Find where the given text appears and provide that cell's center as (x, y) coordinate. 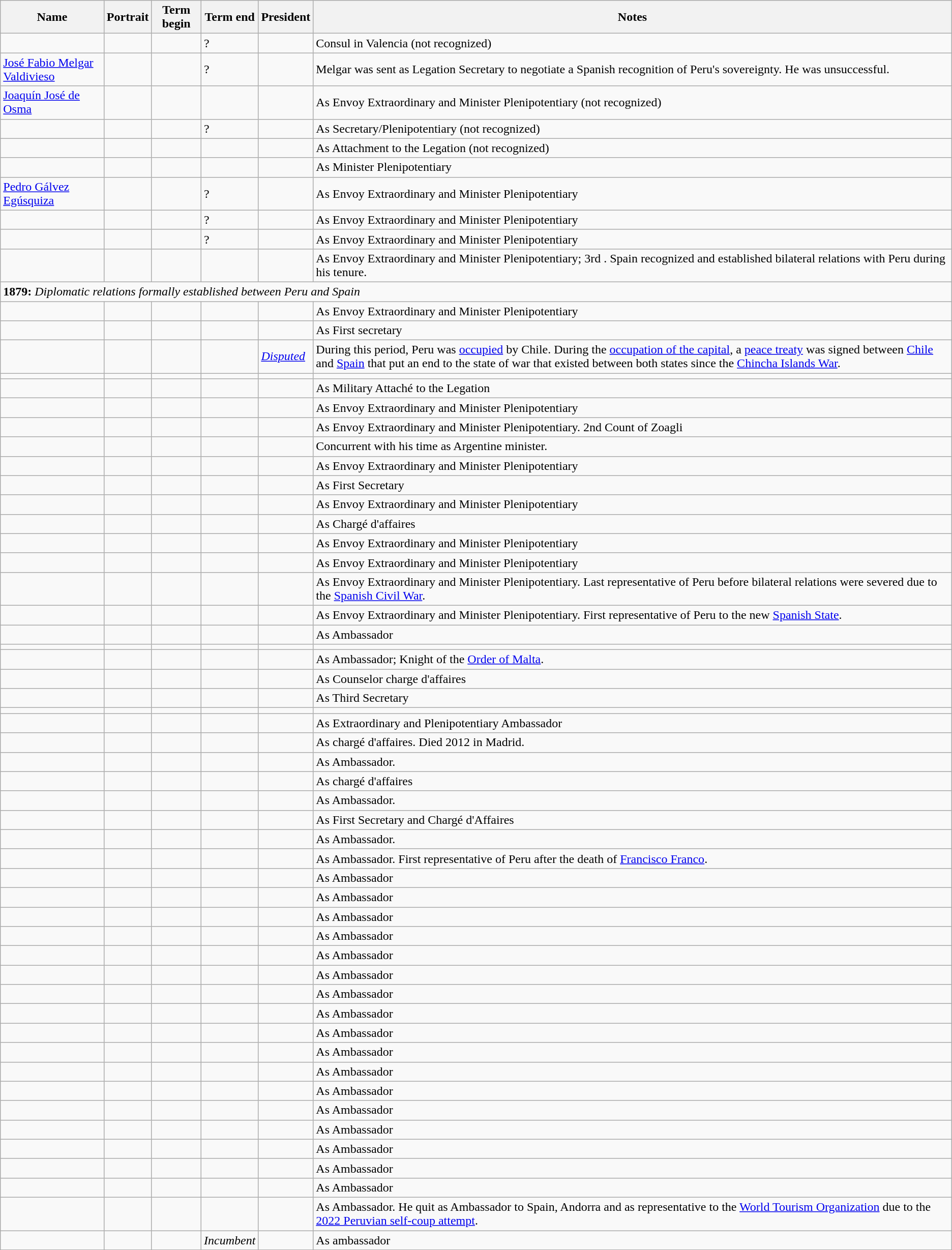
Concurrent with his time as Argentine minister. (633, 447)
As Extraordinary and Plenipotentiary Ambassador (633, 723)
As chargé d'affaires. Died 2012 in Madrid. (633, 742)
Term end (229, 17)
As First secretary (633, 331)
Portrait (128, 17)
President (286, 17)
As Counselor charge d'affaires (633, 679)
Pedro Gálvez Egúsquiza (52, 193)
As First Secretary (633, 485)
As Envoy Extraordinary and Minister Plenipotentiary. First representative of Peru to the new Spanish State. (633, 615)
As Envoy Extraordinary and Minister Plenipotentiary (not recognized) (633, 103)
Notes (633, 17)
As Envoy Extraordinary and Minister Plenipotentiary. 2nd Count of Zoagli (633, 427)
As Secretary/Plenipotentiary (not recognized) (633, 129)
As Envoy Extraordinary and Minister Plenipotentiary; 3rd . Spain recognized and established bilateral relations with Peru during his tenure. (633, 265)
Term begin (176, 17)
As Military Attaché to the Legation (633, 389)
Incumbent (229, 1240)
1879: Diplomatic relations formally established between Peru and Spain (476, 291)
Name (52, 17)
Melgar was sent as Legation Secretary to negotiate a Spanish recognition of Peru's sovereignty. He was unsuccessful. (633, 69)
As First Secretary and Chargé d'Affaires (633, 820)
Consul in Valencia (not recognized) (633, 43)
As Minister Plenipotentiary (633, 167)
José Fabio Melgar Valdivieso (52, 69)
As Ambassador; Knight of the Order of Malta. (633, 660)
As Third Secretary (633, 698)
As Chargé d'affaires (633, 524)
Joaquín José de Osma (52, 103)
As Ambassador. First representative of Peru after the death of Francisco Franco. (633, 858)
As ambassador (633, 1240)
As chargé d'affaires (633, 781)
Disputed (286, 357)
As Attachment to the Legation (not recognized) (633, 148)
